From the cell containing the given text, extract its center point as (x, y) coordinate. 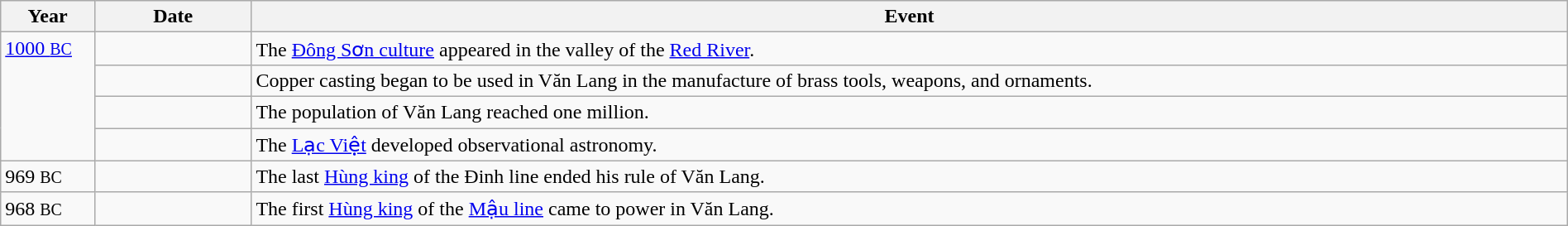
1000 BC (48, 96)
The last Hùng king of the Đinh line ended his rule of Văn Lang. (910, 176)
Event (910, 17)
Copper casting began to be used in Văn Lang in the manufacture of brass tools, weapons, and ornaments. (910, 80)
The population of Văn Lang reached one million. (910, 112)
The Lạc Việt developed observational astronomy. (910, 144)
The Đông Sơn culture appeared in the valley of the Red River. (910, 49)
The first Hùng king of the Mậu line came to power in Văn Lang. (910, 209)
968 BC (48, 209)
969 BC (48, 176)
Date (172, 17)
Year (48, 17)
